Identify which cell holds the provided text, then report its (X, Y) central coordinate. 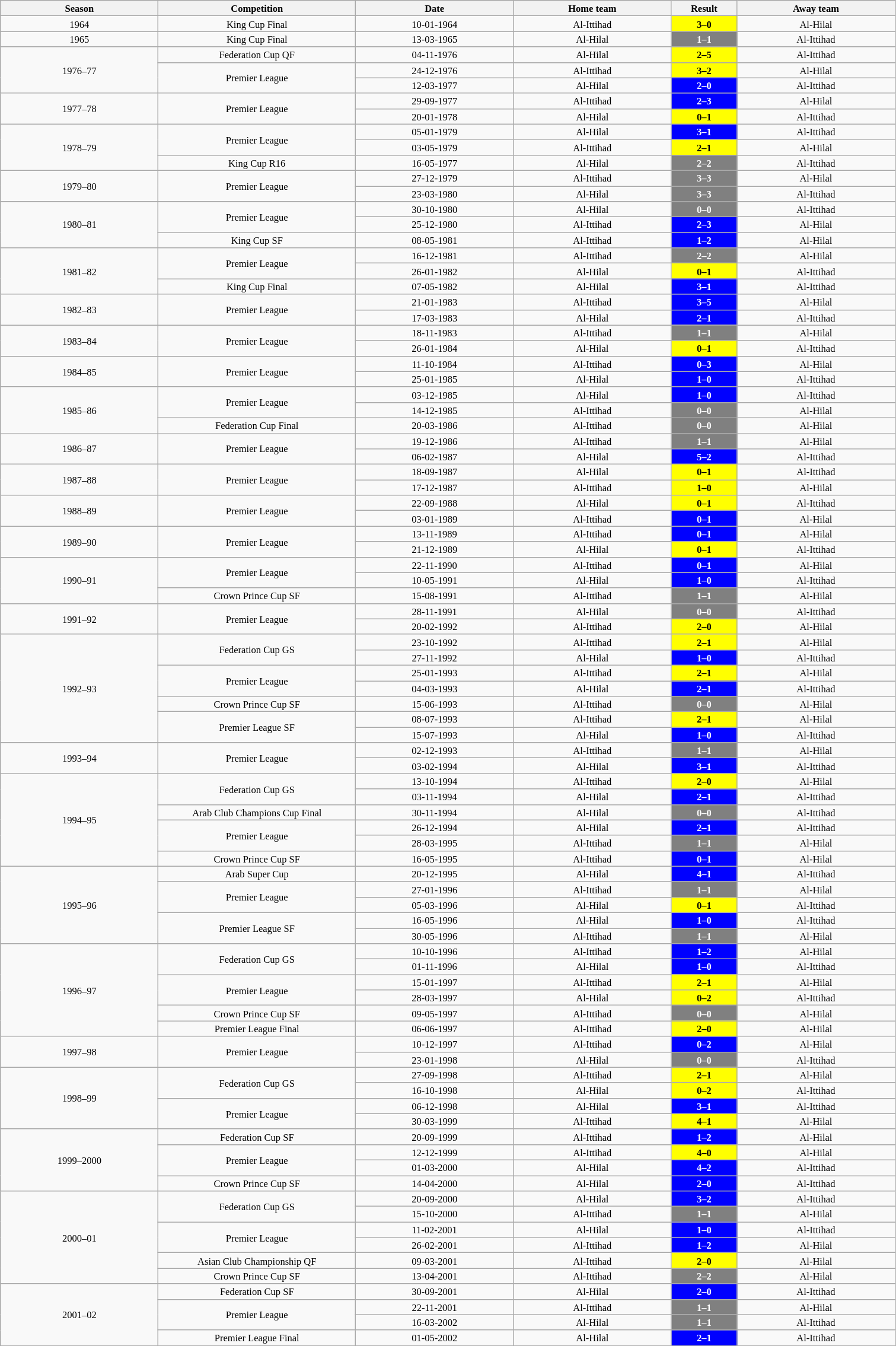
17-12-1987 (435, 488)
03-01-1989 (435, 518)
5–2 (704, 457)
16-03-2002 (435, 1322)
08-05-1981 (435, 240)
28-11-1991 (435, 611)
21-01-1983 (435, 302)
12-12-1999 (435, 1152)
1997–98 (79, 1052)
1985–86 (79, 410)
Away team (816, 8)
29-09-1977 (435, 101)
03-11-1994 (435, 797)
1995–96 (79, 905)
1992–93 (79, 688)
25-12-1980 (435, 225)
Arab Club Champions Cup Final (257, 812)
1999–2000 (79, 1160)
23-10-1992 (435, 642)
27-01-1996 (435, 889)
11-10-1984 (435, 364)
3–0 (704, 24)
27-12-1979 (435, 178)
08-07-1993 (435, 720)
Result (704, 8)
18-09-1987 (435, 472)
27-09-1998 (435, 1075)
26-01-1982 (435, 271)
26-12-1994 (435, 828)
1984–85 (79, 371)
15-08-1991 (435, 596)
25-01-1985 (435, 379)
1977–78 (79, 109)
20-09-1999 (435, 1137)
30-10-1980 (435, 209)
20-01-1978 (435, 116)
24-12-1976 (435, 70)
22-09-1988 (435, 503)
Arab Super Cup (257, 874)
16-12-1981 (435, 256)
14-04-2000 (435, 1183)
1976–77 (79, 70)
02-12-1993 (435, 750)
06-12-1998 (435, 1106)
13-11-1989 (435, 534)
Federation Cup QF (257, 55)
04-11-1976 (435, 55)
Season (79, 8)
0–3 (704, 364)
Home team (592, 8)
15-06-1993 (435, 704)
10-05-1991 (435, 580)
16-05-1977 (435, 163)
1979–80 (79, 186)
27-11-1992 (435, 657)
10-10-1996 (435, 952)
1998–99 (79, 1098)
26-01-1984 (435, 348)
30-05-1996 (435, 935)
30-11-1994 (435, 812)
18-11-1983 (435, 333)
23-03-1980 (435, 194)
11-02-2001 (435, 1230)
13-04-2001 (435, 1276)
1986–87 (79, 448)
04-03-1993 (435, 689)
06-02-1987 (435, 457)
King Cup R16 (257, 163)
13-03-1965 (435, 39)
15-07-1993 (435, 735)
Competition (257, 8)
20-09-2000 (435, 1199)
26-02-2001 (435, 1245)
16-05-1996 (435, 920)
16-10-1998 (435, 1090)
12-03-1977 (435, 85)
03-02-1994 (435, 766)
03-12-1985 (435, 394)
1965 (79, 39)
2001–02 (79, 1315)
20-02-1992 (435, 626)
King Cup SF (257, 240)
05-01-1979 (435, 132)
1981–82 (79, 271)
20-12-1995 (435, 874)
28-03-1997 (435, 998)
1990–91 (79, 580)
19-12-1986 (435, 441)
05-03-1996 (435, 905)
09-03-2001 (435, 1261)
4–0 (704, 1152)
17-03-1983 (435, 317)
2000–01 (79, 1237)
23-01-1998 (435, 1059)
25-01-1993 (435, 673)
15-01-1997 (435, 982)
Federation Cup Final (257, 425)
01-03-2000 (435, 1167)
1983–84 (79, 341)
Date (435, 8)
01-05-2002 (435, 1338)
20-03-1986 (435, 425)
14-12-1985 (435, 410)
3–5 (704, 302)
1978–79 (79, 147)
03-05-1979 (435, 147)
13-10-1994 (435, 781)
21-12-1989 (435, 549)
1994–95 (79, 820)
1991–92 (79, 619)
1982–83 (79, 310)
30-09-2001 (435, 1291)
01-11-1996 (435, 967)
16-05-1995 (435, 858)
15-10-2000 (435, 1214)
1989–90 (79, 542)
4–2 (704, 1167)
1993–94 (79, 758)
1964 (79, 24)
22-11-1990 (435, 565)
1996–97 (79, 990)
1987–88 (79, 480)
07-05-1982 (435, 287)
09-05-1997 (435, 1013)
1988–89 (79, 511)
10-01-1964 (435, 24)
2–5 (704, 55)
30-03-1999 (435, 1121)
06-06-1997 (435, 1029)
10-12-1997 (435, 1044)
1980–81 (79, 225)
22-11-2001 (435, 1307)
Asian Club Championship QF (257, 1261)
28-03-1995 (435, 843)
